Capture the cell that displays the provided text and extract its [X, Y] central coordinate. 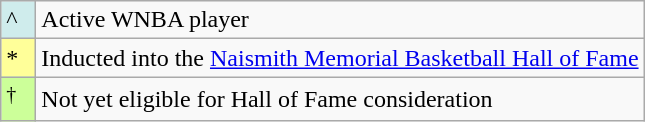
* [18, 58]
Active WNBA player [340, 20]
^ [18, 20]
Inducted into the Naismith Memorial Basketball Hall of Fame [340, 58]
† [18, 100]
Not yet eligible for Hall of Fame consideration [340, 100]
